Find where the given text appears and provide that cell's center as (X, Y) coordinate. 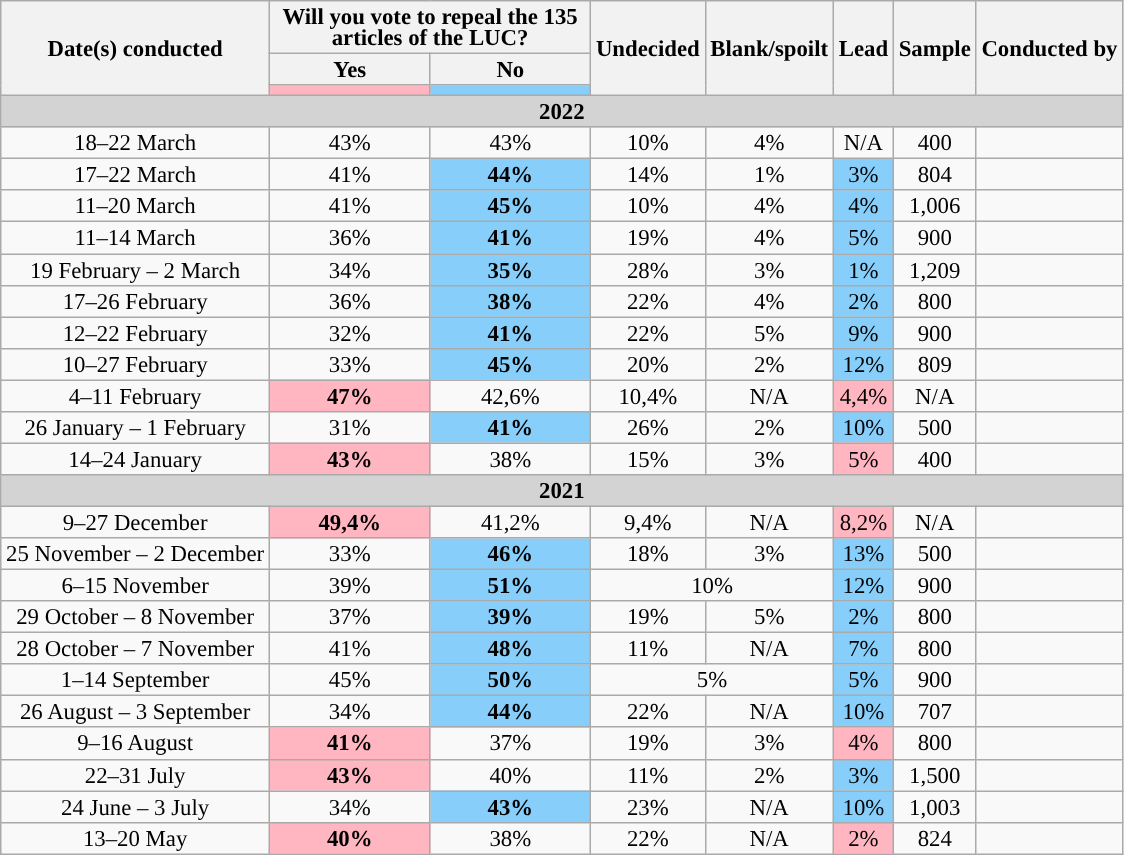
9,4% (648, 522)
2022 (562, 112)
15% (648, 459)
Undecided (648, 48)
1,003 (934, 807)
41,2% (510, 522)
1,209 (934, 270)
22–31 July (136, 775)
32% (350, 333)
Lead (863, 48)
Conducted by (1050, 48)
48% (510, 649)
6–15 November (136, 586)
18% (648, 554)
23% (648, 807)
35% (510, 270)
26 January – 1 February (136, 428)
4,4% (863, 396)
11–14 March (136, 238)
11–20 March (136, 206)
10,4% (648, 396)
42,6% (510, 396)
13–20 May (136, 838)
31% (350, 428)
10–27 February (136, 364)
Sample (934, 48)
9% (863, 333)
Will you vote to repeal the 135 articles of the LUC? (430, 28)
12–22 February (136, 333)
809 (934, 364)
26 August – 3 September (136, 712)
1,500 (934, 775)
51% (510, 586)
26% (648, 428)
25 November – 2 December (136, 554)
47% (350, 396)
No (510, 70)
1–14 September (136, 680)
Yes (350, 70)
19 February – 2 March (136, 270)
8,2% (863, 522)
28 October – 7 November (136, 649)
17–22 March (136, 175)
13% (863, 554)
28% (648, 270)
29 October – 8 November (136, 617)
14–24 January (136, 459)
Blank/spoilt (769, 48)
18–22 March (136, 143)
2021 (562, 491)
9–27 December (136, 522)
17–26 February (136, 301)
4–11 February (136, 396)
20% (648, 364)
49,4% (350, 522)
46% (510, 554)
7% (863, 649)
14% (648, 175)
1,006 (934, 206)
9–16 August (136, 744)
707 (934, 712)
824 (934, 838)
24 June – 3 July (136, 807)
804 (934, 175)
Date(s) conducted (136, 48)
50% (510, 680)
